Pinpoint the cell where the given text exists, returning its (x, y) midpoint coordinate. 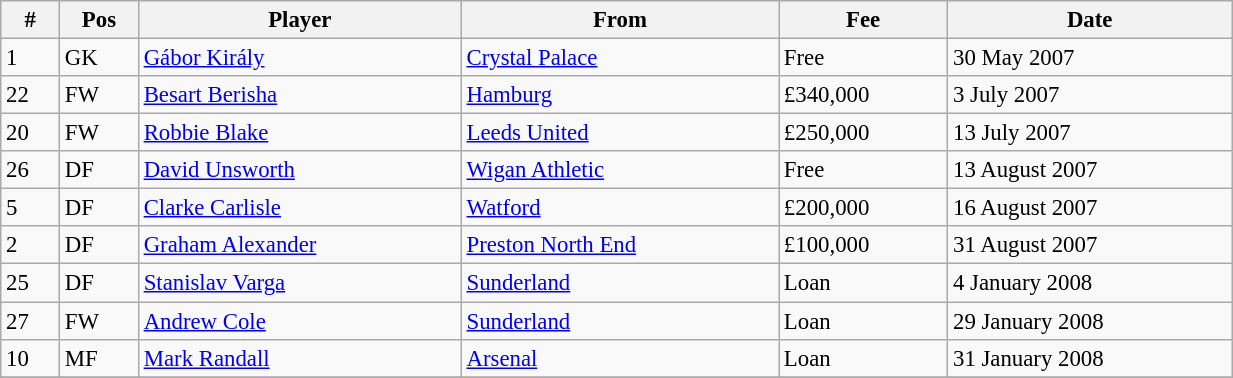
10 (30, 358)
1 (30, 58)
MF (100, 358)
From (620, 20)
3 July 2007 (1090, 95)
29 January 2008 (1090, 321)
Graham Alexander (300, 245)
30 May 2007 (1090, 58)
26 (30, 170)
Besart Berisha (300, 95)
£340,000 (864, 95)
Leeds United (620, 133)
20 (30, 133)
Mark Randall (300, 358)
£250,000 (864, 133)
13 August 2007 (1090, 170)
25 (30, 283)
Wigan Athletic (620, 170)
£100,000 (864, 245)
Andrew Cole (300, 321)
Pos (100, 20)
Fee (864, 20)
Preston North End (620, 245)
Crystal Palace (620, 58)
David Unsworth (300, 170)
Gábor Király (300, 58)
5 (30, 208)
GK (100, 58)
Date (1090, 20)
# (30, 20)
16 August 2007 (1090, 208)
Player (300, 20)
Watford (620, 208)
Stanislav Varga (300, 283)
£200,000 (864, 208)
Clarke Carlisle (300, 208)
2 (30, 245)
27 (30, 321)
31 August 2007 (1090, 245)
31 January 2008 (1090, 358)
13 July 2007 (1090, 133)
22 (30, 95)
Hamburg (620, 95)
4 January 2008 (1090, 283)
Robbie Blake (300, 133)
Arsenal (620, 358)
